Return the [x, y] coordinate for the center point of the cell that contains the specified text.  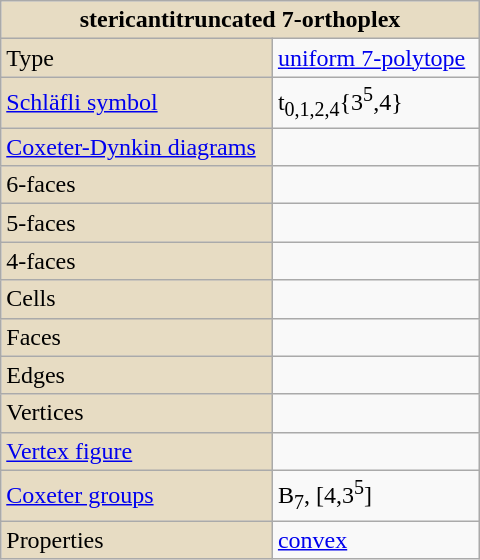
Coxeter groups [137, 496]
uniform 7-polytope [376, 58]
4-faces [137, 261]
Faces [137, 337]
Vertex figure [137, 451]
Edges [137, 375]
B7, [4,35] [376, 496]
stericantitruncated 7-orthoplex [240, 20]
Schläfli symbol [137, 102]
6-faces [137, 185]
5-faces [137, 223]
Cells [137, 299]
Coxeter-Dynkin diagrams [137, 147]
Properties [137, 540]
Vertices [137, 413]
t0,1,2,4{35,4} [376, 102]
Type [137, 58]
convex [376, 540]
